Locate the cell with the specified text and output its [X, Y] center coordinate. 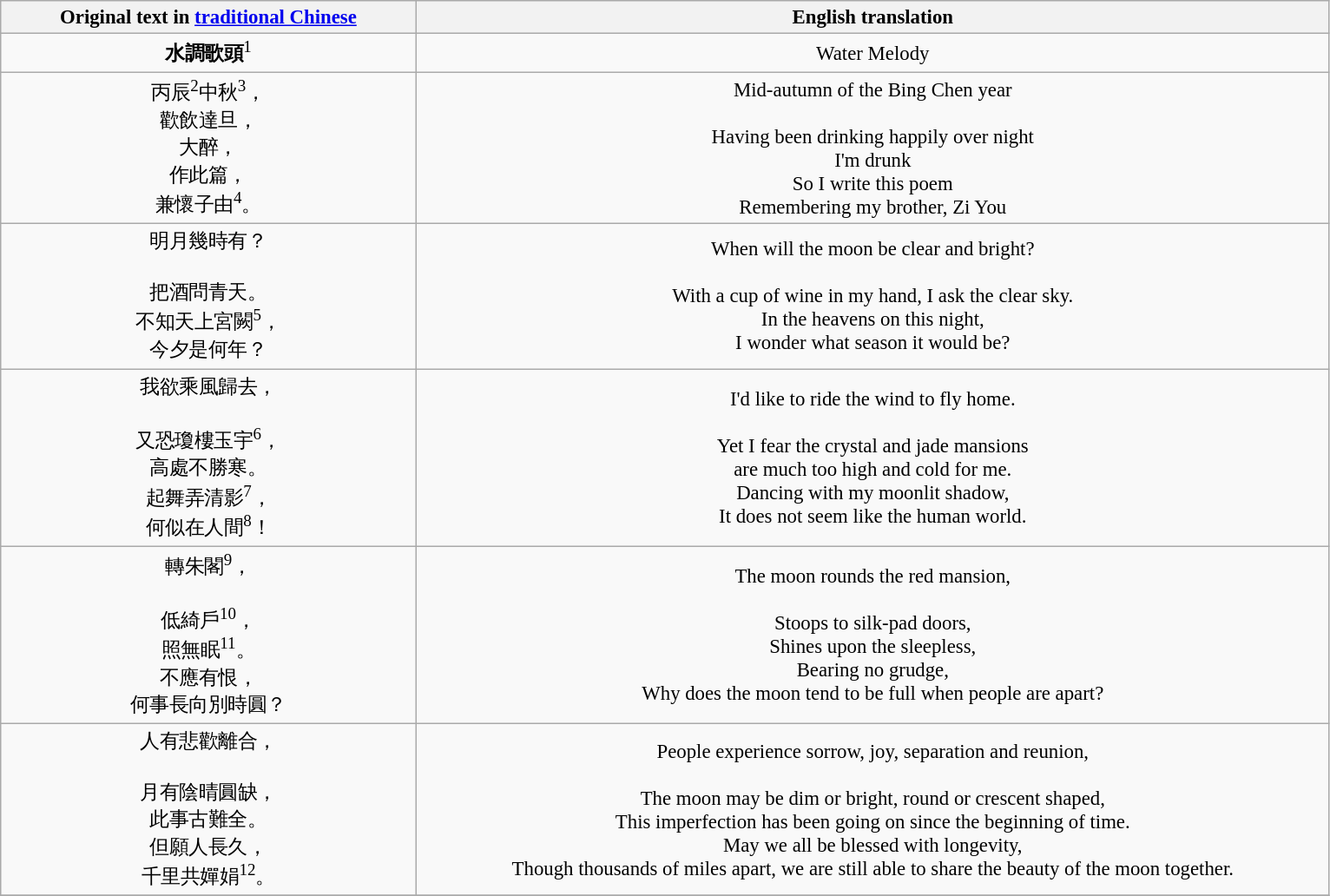
English translation [872, 17]
明月幾時有？ 把酒問青天。 不知天上宮闕5， 今夕是何年？ [208, 297]
轉朱閣9，低綺戶10， 照無眠11。 不應有恨， 何事長向別時圓？ [208, 635]
Water Melody [872, 54]
我欲乘風歸去，又恐瓊樓玉宇6， 高處不勝寒。 起舞弄清影7， 何似在人間8！ [208, 458]
丙辰2中秋3，歡飲達旦， 大醉， 作此篇， 兼懷子由4。 [208, 148]
水調歌頭1 [208, 54]
Original text in traditional Chinese [208, 17]
人有悲歡離合， 月有陰晴圓缺， 此事古難全。 但願人長久， 千里共嬋娟12。 [208, 809]
Mid-autumn of the Bing Chen year Having been drinking happily over night I'm drunk So I write this poem Remembering my brother, Zi You [872, 148]
